For the text-containing cell, return its midpoint in [X, Y] coordinate format. 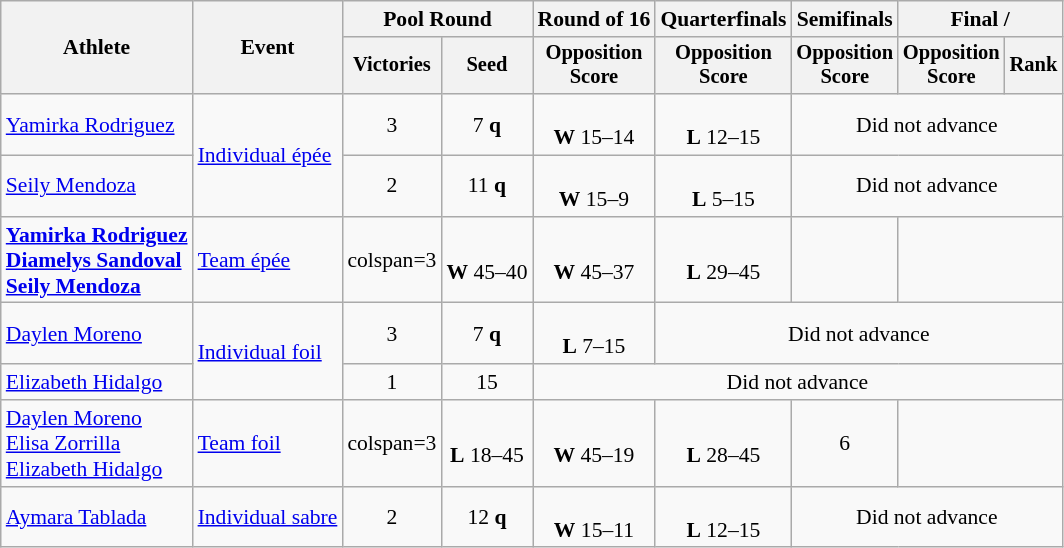
11 q [486, 186]
Individual épée [268, 155]
L 28–45 [723, 444]
Final / [980, 19]
Round of 16 [594, 19]
Seed [486, 66]
6 [844, 444]
L 7–15 [594, 334]
W 45–40 [486, 260]
Yamirka Rodriguez [97, 124]
Event [268, 48]
L 29–45 [723, 260]
Rank [1034, 66]
W 45–19 [594, 444]
Team foil [268, 444]
Team épée [268, 260]
Daylen Moreno [97, 334]
W 15–11 [594, 518]
Daylen MorenoElisa ZorrillaElizabeth Hidalgo [97, 444]
Athlete [97, 48]
Quarterfinals [723, 19]
L 5–15 [723, 186]
W 15–9 [594, 186]
Victories [392, 66]
Aymara Tablada [97, 518]
L 18–45 [486, 444]
Individual foil [268, 352]
1 [392, 382]
W 45–37 [594, 260]
Pool Round [437, 19]
15 [486, 382]
Elizabeth Hidalgo [97, 382]
Semifinals [844, 19]
Yamirka RodriguezDiamelys SandovalSeily Mendoza [97, 260]
W 15–14 [594, 124]
12 q [486, 518]
Individual sabre [268, 518]
Seily Mendoza [97, 186]
